Locate the cell with the specified text and output its (x, y) center coordinate. 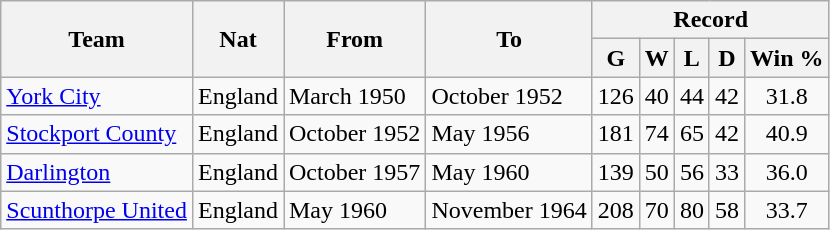
44 (692, 96)
Team (97, 39)
Darlington (97, 172)
Record (710, 20)
74 (656, 134)
York City (97, 96)
40.9 (786, 134)
70 (656, 210)
36.0 (786, 172)
March 1950 (355, 96)
November 1964 (509, 210)
L (692, 58)
Nat (238, 39)
208 (616, 210)
Win % (786, 58)
W (656, 58)
56 (692, 172)
G (616, 58)
33 (726, 172)
33.7 (786, 210)
65 (692, 134)
40 (656, 96)
181 (616, 134)
To (509, 39)
May 1956 (509, 134)
58 (726, 210)
October 1957 (355, 172)
Scunthorpe United (97, 210)
50 (656, 172)
D (726, 58)
From (355, 39)
126 (616, 96)
Stockport County (97, 134)
139 (616, 172)
31.8 (786, 96)
80 (692, 210)
